Return the (x, y) coordinate for the center point of the cell that contains the specified text.  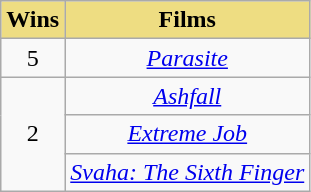
Parasite (188, 58)
2 (33, 134)
Svaha: The Sixth Finger (188, 172)
Wins (33, 20)
Ashfall (188, 96)
Extreme Job (188, 134)
5 (33, 58)
Films (188, 20)
